Detect which cell encompasses the target text, then output its (X, Y) center coordinate. 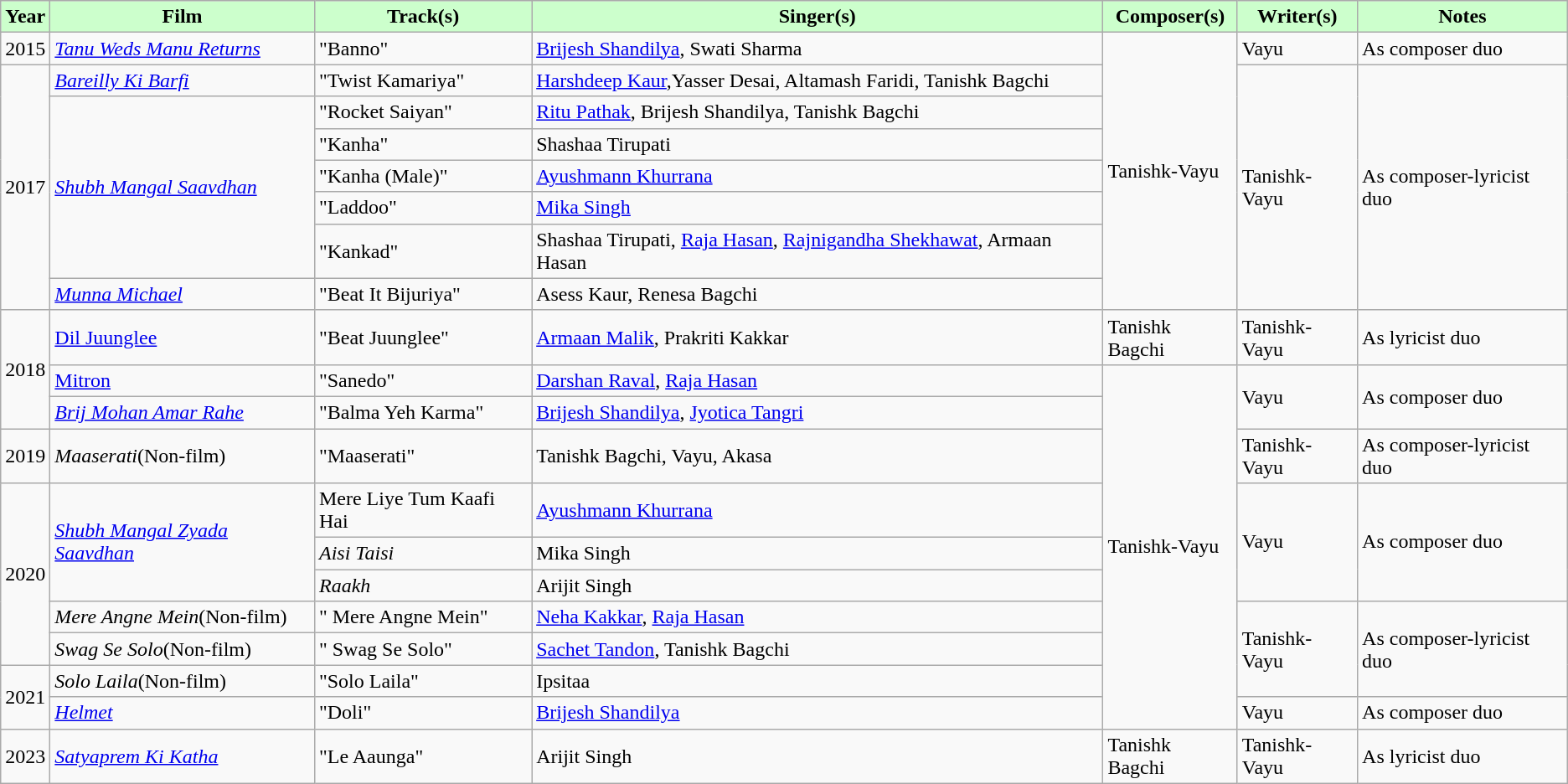
Neha Kakkar, Raja Hasan (818, 617)
Swag Se Solo(Non-film) (183, 649)
"Laddoo" (422, 208)
Shashaa Tirupati, Raja Hasan, Rajnigandha Shekhawat, Armaan Hasan (818, 251)
Track(s) (422, 17)
Film (183, 17)
Raakh (422, 585)
Mere Angne Mein(Non-film) (183, 617)
2015 (25, 49)
"Kanha" (422, 144)
" Swag Se Solo" (422, 649)
"Beat Juunglee" (422, 337)
Writer(s) (1297, 17)
"Rocket Saiyan" (422, 112)
Mitron (183, 380)
Year (25, 17)
Satyaprem Ki Katha (183, 756)
2017 (25, 188)
" Mere Angne Mein" (422, 617)
Dil Juunglee (183, 337)
"Doli" (422, 713)
"Solo Laila" (422, 681)
2023 (25, 756)
"Kanha (Male)" (422, 176)
Harshdeep Kaur,Yasser Desai, Altamash Faridi, Tanishk Bagchi (818, 80)
"Balma Yeh Karma" (422, 412)
2021 (25, 697)
2020 (25, 575)
Sachet Tandon, Tanishk Bagchi (818, 649)
Asess Kaur, Renesa Bagchi (818, 294)
Bareilly Ki Barfi (183, 80)
"Le Aaunga" (422, 756)
Solo Laila(Non-film) (183, 681)
Composer(s) (1170, 17)
2019 (25, 456)
"Sanedo" (422, 380)
Brijesh Shandilya, Jyotica Tangri (818, 412)
Ritu Pathak, Brijesh Shandilya, Tanishk Bagchi (818, 112)
Aisi Taisi (422, 554)
Darshan Raval, Raja Hasan (818, 380)
Shubh Mangal Saavdhan (183, 188)
Shashaa Tirupati (818, 144)
"Kankad" (422, 251)
Helmet (183, 713)
Tanu Weds Manu Returns (183, 49)
Maaserati(Non-film) (183, 456)
Munna Michael (183, 294)
Tanishk Bagchi, Vayu, Akasa (818, 456)
Brijesh Shandilya (818, 713)
Mere Liye Tum Kaafi Hai (422, 511)
Brijesh Shandilya, Swati Sharma (818, 49)
Armaan Malik, Prakriti Kakkar (818, 337)
"Beat It Bijuriya" (422, 294)
Shubh Mangal Zyada Saavdhan (183, 543)
Brij Mohan Amar Rahe (183, 412)
"Maaserati" (422, 456)
"Banno" (422, 49)
2018 (25, 369)
"Twist Kamariya" (422, 80)
Ipsitaa (818, 681)
Singer(s) (818, 17)
Notes (1462, 17)
